Determine the (x, y) coordinate at the center of the cell enclosing the given text.  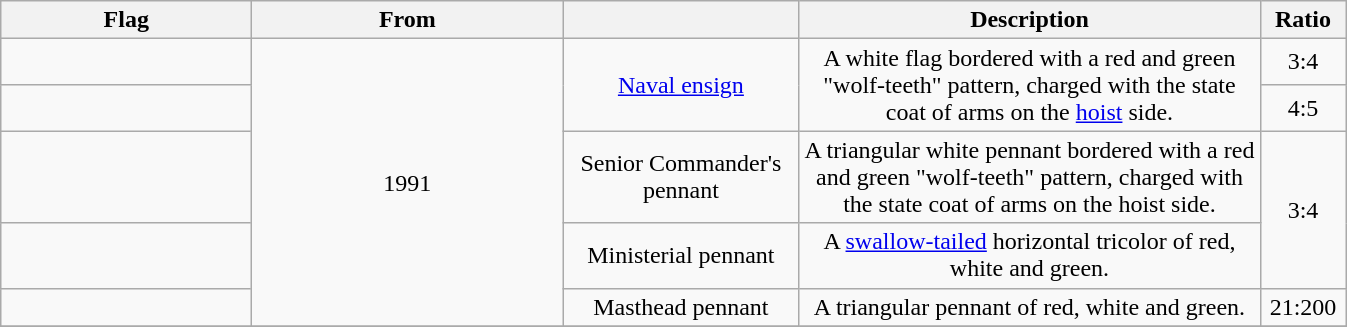
Masthead pennant (681, 307)
From (408, 20)
4:5 (1303, 108)
Senior Commander's pennant (681, 177)
Flag (126, 20)
Description (1030, 20)
1991 (408, 182)
A triangular pennant of red, white and green. (1030, 307)
Ministerial pennant (681, 256)
A white flag bordered with a red and green "wolf-teeth" pattern, charged with the state coat of arms on the hoist side. (1030, 85)
21:200 (1303, 307)
A swallow-tailed horizontal tricolor of red, white and green. (1030, 256)
Naval ensign (681, 85)
A triangular white pennant bordered with a red and green "wolf-teeth" pattern, charged with the state coat of arms on the hoist side. (1030, 177)
Ratio (1303, 20)
